Scan for the cell matching the given text and deliver its [x, y] coordinate at center. 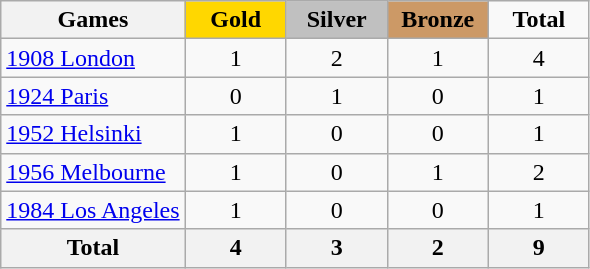
1924 Paris [93, 96]
Games [93, 20]
3 [336, 248]
Silver [336, 20]
1908 London [93, 58]
1952 Helsinki [93, 134]
Bronze [438, 20]
1984 Los Angeles [93, 210]
1956 Melbourne [93, 172]
Gold [236, 20]
9 [538, 248]
